Identify which cell holds the provided text, then report its [X, Y] central coordinate. 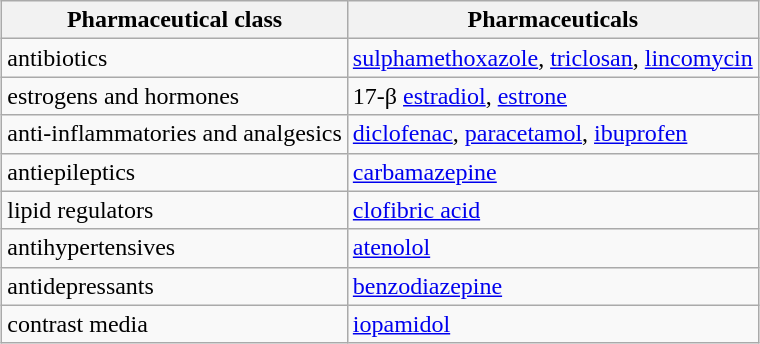
lipid regulators [175, 210]
17-β estradiol, estrone [552, 96]
Pharmaceuticals [552, 20]
Pharmaceutical class [175, 20]
anti-inflammatories and analgesics [175, 134]
antihypertensives [175, 248]
contrast media [175, 324]
antiepileptics [175, 172]
atenolol [552, 248]
clofibric acid [552, 210]
estrogens and hormones [175, 96]
antibiotics [175, 58]
benzodiazepine [552, 286]
sulphamethoxazole, triclosan, lincomycin [552, 58]
iopamidol [552, 324]
antidepressants [175, 286]
diclofenac, paracetamol, ibuprofen [552, 134]
carbamazepine [552, 172]
